Detect which cell encompasses the target text, then output its [x, y] center coordinate. 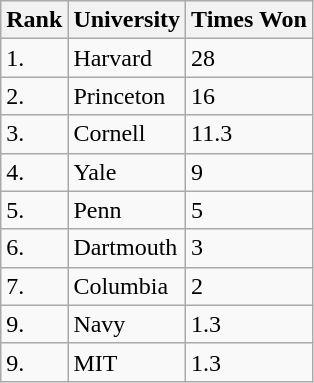
9 [250, 172]
Dartmouth [127, 248]
Cornell [127, 134]
3. [34, 134]
5 [250, 210]
Navy [127, 324]
Penn [127, 210]
3 [250, 248]
Rank [34, 20]
University [127, 20]
16 [250, 96]
11.3 [250, 134]
4. [34, 172]
Princeton [127, 96]
28 [250, 58]
6. [34, 248]
Harvard [127, 58]
7. [34, 286]
2 [250, 286]
2. [34, 96]
Times Won [250, 20]
MIT [127, 362]
Yale [127, 172]
5. [34, 210]
1. [34, 58]
Columbia [127, 286]
